Provide the (x, y) coordinate of the cell's center where the given text is located.  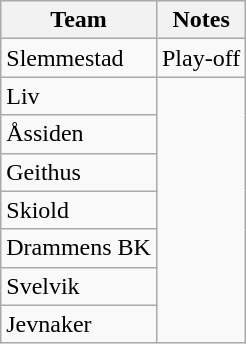
Drammens BK (79, 248)
Åssiden (79, 134)
Team (79, 20)
Skiold (79, 210)
Slemmestad (79, 58)
Jevnaker (79, 324)
Notes (200, 20)
Play-off (200, 58)
Geithus (79, 172)
Svelvik (79, 286)
Liv (79, 96)
